For the text-containing cell, return its midpoint in [X, Y] coordinate format. 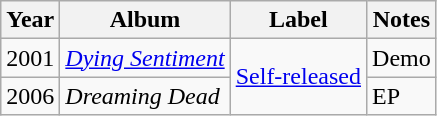
Year [30, 20]
2006 [30, 96]
Self-released [298, 77]
2001 [30, 58]
Dreaming Dead [145, 96]
EP [402, 96]
Demo [402, 58]
Album [145, 20]
Notes [402, 20]
Label [298, 20]
Dying Sentiment [145, 58]
